Determine the [X, Y] coordinate at the center of the cell enclosing the given text.  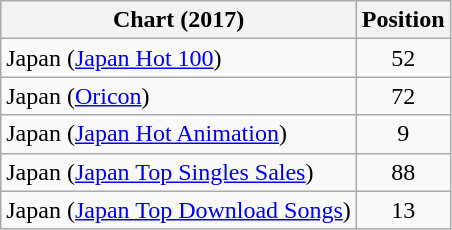
13 [403, 210]
Japan (Oricon) [179, 96]
Japan (Japan Top Download Songs) [179, 210]
Japan (Japan Top Singles Sales) [179, 172]
72 [403, 96]
Chart (2017) [179, 20]
9 [403, 134]
Japan (Japan Hot Animation) [179, 134]
88 [403, 172]
Position [403, 20]
Japan (Japan Hot 100) [179, 58]
52 [403, 58]
